Return the [x, y] coordinate for the center point of the cell that contains the specified text.  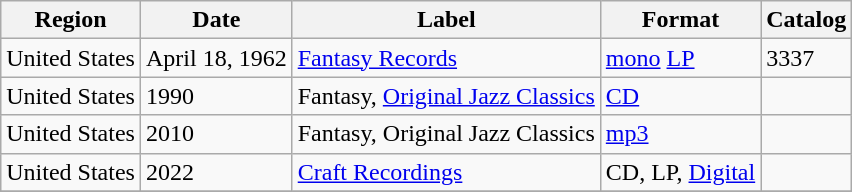
mono LP [680, 58]
Fantasy Records [446, 58]
2010 [216, 134]
Format [680, 20]
mp3 [680, 134]
Craft Recordings [446, 172]
2022 [216, 172]
Catalog [806, 20]
3337 [806, 58]
April 18, 1962 [216, 58]
Date [216, 20]
Label [446, 20]
Region [71, 20]
CD, LP, Digital [680, 172]
CD [680, 96]
1990 [216, 96]
